Detect which cell encompasses the target text, then output its (X, Y) center coordinate. 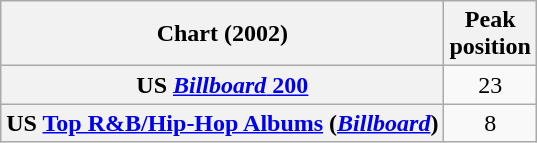
23 (490, 85)
US Top R&B/Hip-Hop Albums (Billboard) (222, 123)
Peak position (490, 34)
8 (490, 123)
US Billboard 200 (222, 85)
Chart (2002) (222, 34)
